Capture the cell that displays the provided text and extract its (x, y) central coordinate. 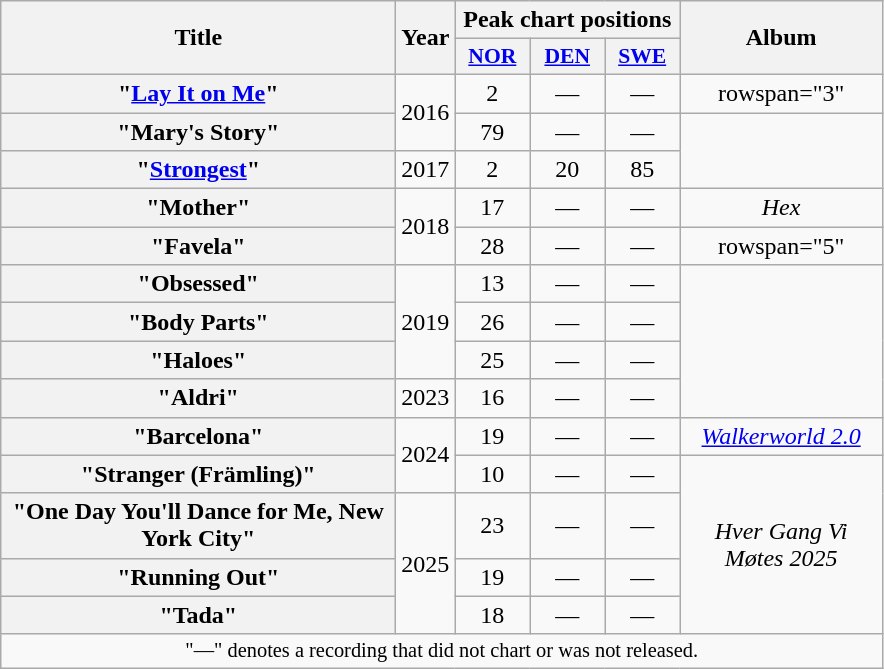
"Haloes" (198, 360)
DEN (568, 57)
Year (426, 38)
NOR (492, 57)
"Tada" (198, 615)
"Obsessed" (198, 284)
"Running Out" (198, 577)
"Favela" (198, 246)
2017 (426, 170)
85 (642, 170)
Hver Gang Vi Møtes 2025 (782, 544)
"Barcelona" (198, 436)
"Stranger (Främling)" (198, 474)
20 (568, 170)
25 (492, 360)
"Strongest" (198, 170)
rowspan="5" (782, 246)
28 (492, 246)
2016 (426, 112)
10 (492, 474)
rowspan="3" (782, 93)
Title (198, 38)
Album (782, 38)
SWE (642, 57)
Peak chart positions (568, 20)
2019 (426, 322)
"Mary's Story" (198, 131)
"One Day You'll Dance for Me, New York City" (198, 526)
Hex (782, 208)
17 (492, 208)
"Body Parts" (198, 322)
"Lay It on Me" (198, 93)
23 (492, 526)
2023 (426, 398)
26 (492, 322)
79 (492, 131)
"—" denotes a recording that did not chart or was not released. (442, 651)
18 (492, 615)
13 (492, 284)
2025 (426, 564)
16 (492, 398)
"Mother" (198, 208)
2018 (426, 227)
2024 (426, 455)
Walkerworld 2.0 (782, 436)
"Aldri" (198, 398)
